Identify which cell holds the provided text, then report its (x, y) central coordinate. 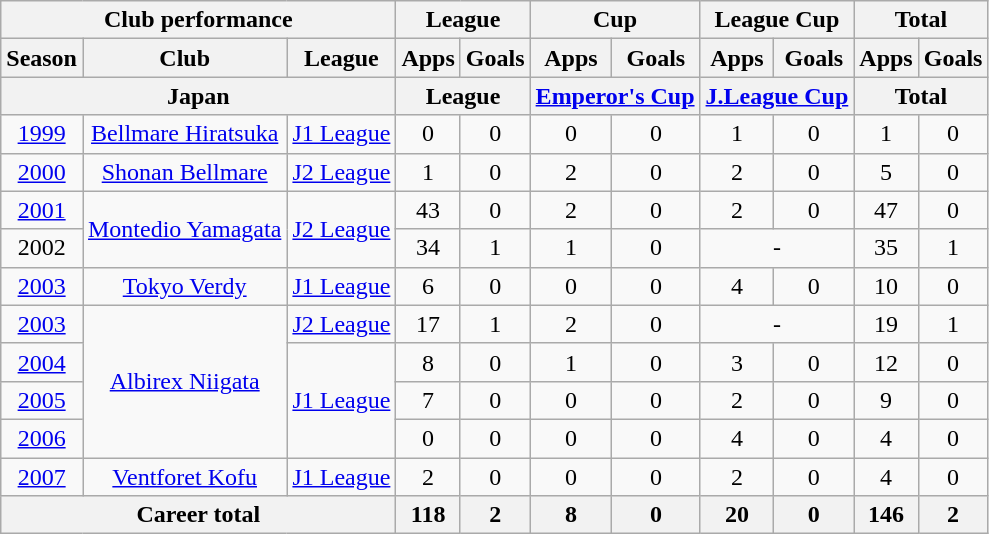
3 (737, 362)
Bellmare Hiratsuka (184, 134)
9 (886, 400)
Club performance (198, 20)
17 (428, 324)
Shonan Bellmare (184, 172)
19 (886, 324)
5 (886, 172)
Emperor's Cup (615, 96)
Ventforet Kofu (184, 477)
2002 (42, 248)
Albirex Niigata (184, 381)
10 (886, 286)
2001 (42, 210)
Montedio Yamagata (184, 229)
20 (737, 515)
35 (886, 248)
47 (886, 210)
Career total (198, 515)
2006 (42, 438)
2004 (42, 362)
Season (42, 58)
Club (184, 58)
6 (428, 286)
12 (886, 362)
34 (428, 248)
Cup (615, 20)
J.League Cup (777, 96)
118 (428, 515)
2005 (42, 400)
League Cup (777, 20)
43 (428, 210)
2007 (42, 477)
2000 (42, 172)
7 (428, 400)
Tokyo Verdy (184, 286)
1999 (42, 134)
146 (886, 515)
Japan (198, 96)
